Detect which cell encompasses the target text, then output its (x, y) center coordinate. 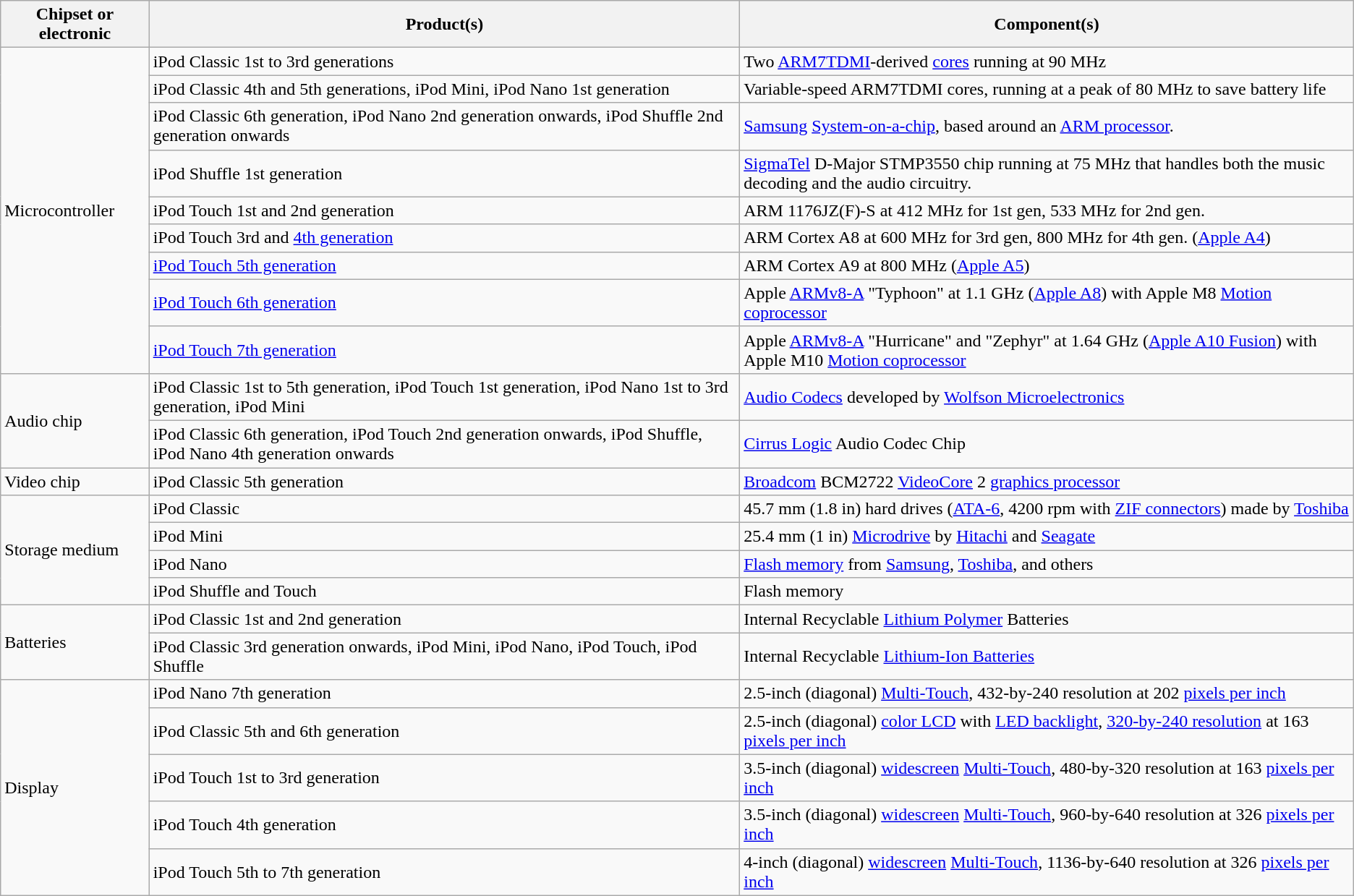
Apple ARMv8-A "Hurricane" and "Zephyr" at 1.64 GHz (Apple A10 Fusion) with Apple M10 Motion coprocessor (1047, 350)
ARM Cortex A8 at 600 MHz for 3rd gen, 800 MHz for 4th gen. (Apple A4) (1047, 238)
SigmaTel D-Major STMP3550 chip running at 75 MHz that handles both the music decoding and the audio circuitry. (1047, 174)
Apple ARMv8-A "Typhoon" at 1.1 GHz (Apple A8) with Apple M8 Motion coprocessor (1047, 302)
iPod Touch 7th generation (444, 350)
Audio chip (75, 420)
Component(s) (1047, 25)
Chipset or electronic (75, 25)
iPod Nano (444, 564)
iPod Shuffle and Touch (444, 592)
Flash memory from Samsung, Toshiba, and others (1047, 564)
iPod Touch 5th to 7th generation (444, 872)
iPod Classic (444, 509)
Video chip (75, 481)
Cirrus Logic Audio Codec Chip (1047, 444)
Audio Codecs developed by Wolfson Microelectronics (1047, 396)
Storage medium (75, 550)
iPod Mini (444, 537)
iPod Classic 5th generation (444, 481)
ARM Cortex A9 at 800 MHz (Apple A5) (1047, 265)
iPod Touch 6th generation (444, 302)
45.7 mm (1.8 in) hard drives (ATA-6, 4200 rpm with ZIF connectors) made by Toshiba (1047, 509)
Batteries (75, 642)
Internal Recyclable Lithium Polymer Batteries (1047, 619)
iPod Nano 7th generation (444, 694)
Two ARM7TDMI-derived cores running at 90 MHz (1047, 61)
2.5-inch (diagonal) color LCD with LED backlight, 320-by-240 resolution at 163 pixels per inch (1047, 730)
iPod Shuffle 1st generation (444, 174)
Broadcom BCM2722 VideoCore 2 graphics processor (1047, 481)
iPod Touch 3rd and 4th generation (444, 238)
Display (75, 788)
Microcontroller (75, 211)
iPod Classic 5th and 6th generation (444, 730)
ARM 1176JZ(F)-S at 412 MHz for 1st gen, 533 MHz for 2nd gen. (1047, 210)
3.5-inch (diagonal) widescreen Multi-Touch, 960-by-640 resolution at 326 pixels per inch (1047, 824)
4-inch (diagonal) widescreen Multi-Touch, 1136-by-640 resolution at 326 pixels per inch (1047, 872)
Variable-speed ARM7TDMI cores, running at a peak of 80 MHz to save battery life (1047, 89)
iPod Touch 4th generation (444, 824)
Flash memory (1047, 592)
iPod Classic 6th generation, iPod Touch 2nd generation onwards, iPod Shuffle, iPod Nano 4th generation onwards (444, 444)
iPod Classic 4th and 5th generations, iPod Mini, iPod Nano 1st generation (444, 89)
iPod Touch 5th generation (444, 265)
iPod Classic 3rd generation onwards, iPod Mini, iPod Nano, iPod Touch, iPod Shuffle (444, 657)
iPod Classic 6th generation, iPod Nano 2nd generation onwards, iPod Shuffle 2nd generation onwards (444, 126)
iPod Classic 1st and 2nd generation (444, 619)
iPod Touch 1st and 2nd generation (444, 210)
25.4 mm (1 in) Microdrive by Hitachi and Seagate (1047, 537)
Samsung System-on-a-chip, based around an ARM processor. (1047, 126)
2.5-inch (diagonal) Multi-Touch, 432-by-240 resolution at 202 pixels per inch (1047, 694)
iPod Touch 1st to 3rd generation (444, 778)
iPod Classic 1st to 3rd generations (444, 61)
Product(s) (444, 25)
3.5-inch (diagonal) widescreen Multi-Touch, 480-by-320 resolution at 163 pixels per inch (1047, 778)
iPod Classic 1st to 5th generation, iPod Touch 1st generation, iPod Nano 1st to 3rd generation, iPod Mini (444, 396)
Internal Recyclable Lithium-Ion Batteries (1047, 657)
